Return [x, y] of the center of cell containing provided text 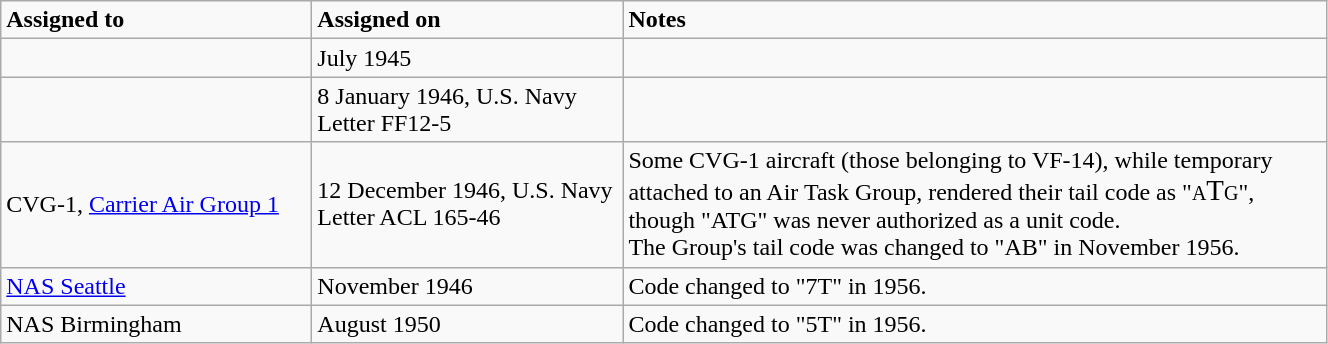
Assigned on [468, 20]
NAS Birmingham [156, 324]
August 1950 [468, 324]
July 1945 [468, 58]
Code changed to "7T" in 1956. [975, 286]
NAS Seattle [156, 286]
Code changed to "5T" in 1956. [975, 324]
November 1946 [468, 286]
CVG-1, Carrier Air Group 1 [156, 204]
Notes [975, 20]
8 January 1946, U.S. Navy Letter FF12-5 [468, 110]
Assigned to [156, 20]
12 December 1946, U.S. Navy Letter ACL 165-46 [468, 204]
